Scan for the cell matching the given text and deliver its [X, Y] coordinate at center. 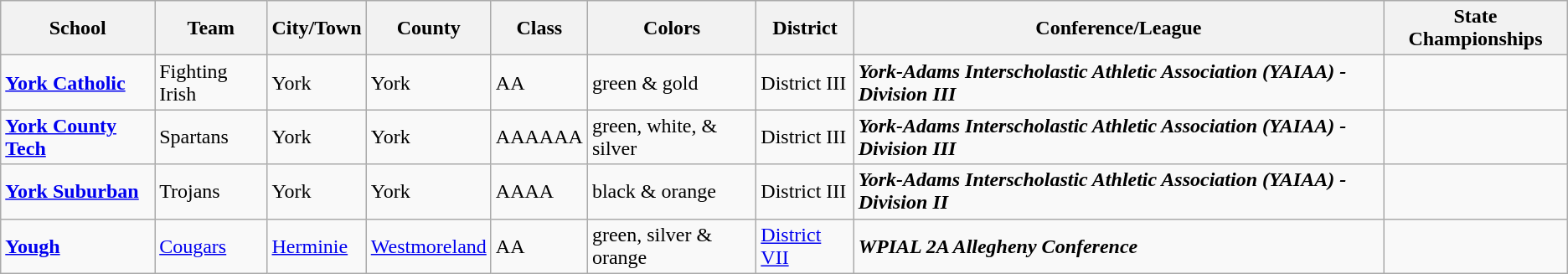
Conference/League [1118, 28]
County [429, 28]
Class [539, 28]
City/Town [317, 28]
Yough [78, 246]
District VII [805, 246]
District [805, 28]
Cougars [211, 246]
green, silver & orange [672, 246]
green & gold [672, 82]
School [78, 28]
black & orange [672, 191]
York Suburban [78, 191]
Spartans [211, 137]
AAAAAA [539, 137]
AAAA [539, 191]
York Catholic [78, 82]
Westmoreland [429, 246]
green, white, & silver [672, 137]
York County Tech [78, 137]
Fighting Irish [211, 82]
Team [211, 28]
Herminie [317, 246]
WPIAL 2A Allegheny Conference [1118, 246]
State Championships [1476, 28]
Colors [672, 28]
York-Adams Interscholastic Athletic Association (YAIAA) - Division II [1118, 191]
Trojans [211, 191]
